Find where the given text appears and provide that cell's center as (X, Y) coordinate. 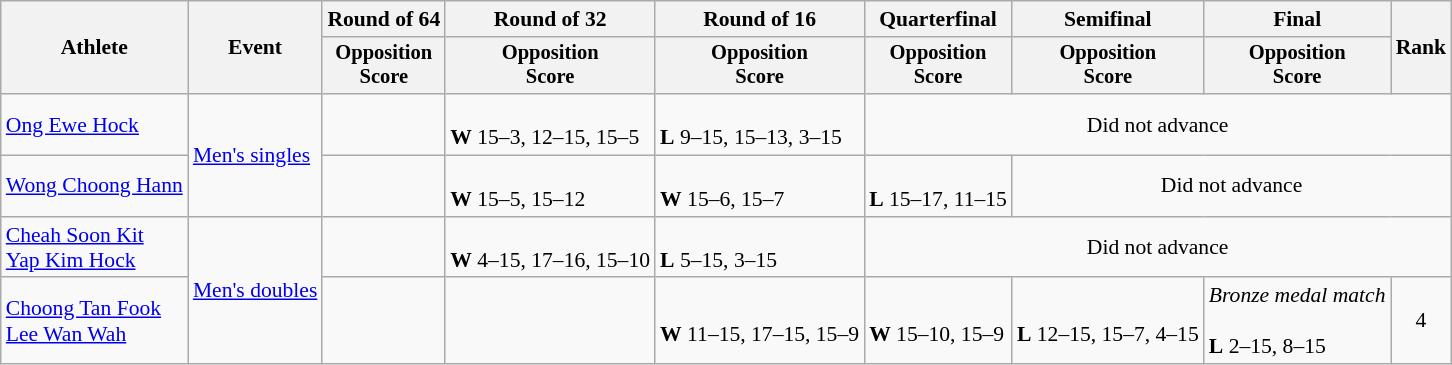
Event (256, 48)
Final (1298, 19)
Rank (1422, 48)
L 12–15, 15–7, 4–15 (1108, 322)
L 5–15, 3–15 (760, 248)
W 4–15, 17–16, 15–10 (550, 248)
Round of 32 (550, 19)
Athlete (94, 48)
W 11–15, 17–15, 15–9 (760, 322)
W 15–3, 12–15, 15–5 (550, 124)
Quarterfinal (938, 19)
Wong Choong Hann (94, 186)
L 9–15, 15–13, 3–15 (760, 124)
Choong Tan FookLee Wan Wah (94, 322)
Round of 16 (760, 19)
W 15–6, 15–7 (760, 186)
4 (1422, 322)
W 15–10, 15–9 (938, 322)
Semifinal (1108, 19)
Bronze medal matchL 2–15, 8–15 (1298, 322)
Men's singles (256, 155)
W 15–5, 15–12 (550, 186)
Round of 64 (384, 19)
Ong Ewe Hock (94, 124)
L 15–17, 11–15 (938, 186)
Men's doubles (256, 291)
Cheah Soon KitYap Kim Hock (94, 248)
